Capture the cell that displays the provided text and extract its (X, Y) central coordinate. 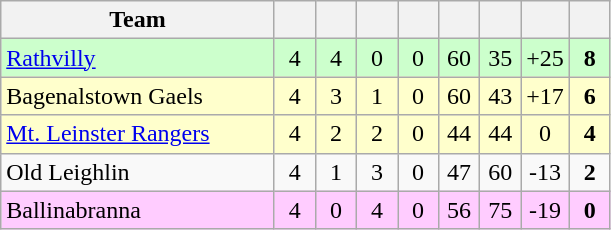
Bagenalstown Gaels (138, 96)
47 (460, 172)
+25 (546, 58)
6 (590, 96)
Team (138, 20)
+17 (546, 96)
Old Leighlin (138, 172)
35 (500, 58)
-13 (546, 172)
56 (460, 210)
43 (500, 96)
-19 (546, 210)
8 (590, 58)
Rathvilly (138, 58)
75 (500, 210)
Mt. Leinster Rangers (138, 134)
Ballinabranna (138, 210)
